For the text-containing cell, return its midpoint in (x, y) coordinate format. 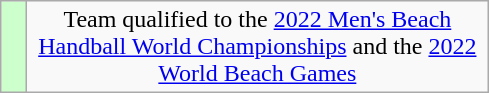
Team qualified to the 2022 Men's Beach Handball World Championships and the 2022 World Beach Games (258, 47)
